From the cell containing the given text, extract its center point as [x, y] coordinate. 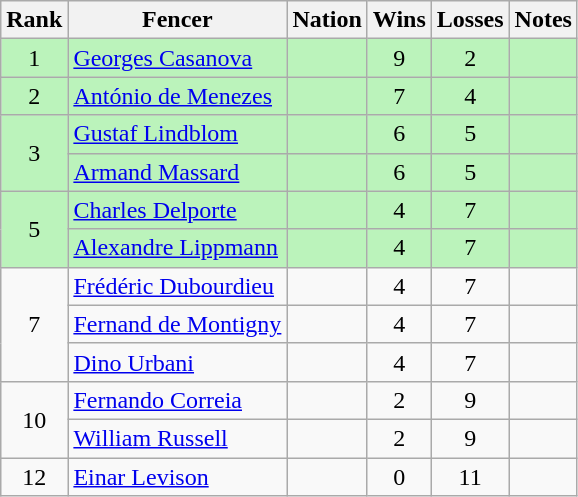
Fernando Correia [178, 400]
Fernand de Montigny [178, 324]
0 [399, 477]
10 [34, 419]
Nation [327, 20]
Rank [34, 20]
1 [34, 58]
Georges Casanova [178, 58]
Alexandre Lippmann [178, 248]
Fencer [178, 20]
Wins [399, 20]
Charles Delporte [178, 210]
Armand Massard [178, 172]
António de Menezes [178, 96]
3 [34, 153]
Notes [543, 20]
Einar Levison [178, 477]
Losses [470, 20]
12 [34, 477]
Dino Urbani [178, 362]
11 [470, 477]
Frédéric Dubourdieu [178, 286]
Gustaf Lindblom [178, 134]
William Russell [178, 438]
